Pinpoint the cell where the given text exists, returning its (x, y) midpoint coordinate. 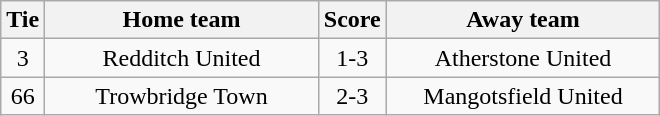
Away team (523, 20)
2-3 (352, 96)
Mangotsfield United (523, 96)
3 (23, 58)
66 (23, 96)
Atherstone United (523, 58)
Redditch United (182, 58)
Trowbridge Town (182, 96)
Score (352, 20)
1-3 (352, 58)
Tie (23, 20)
Home team (182, 20)
